Return the [x, y] coordinate for the center point of the cell that contains the specified text.  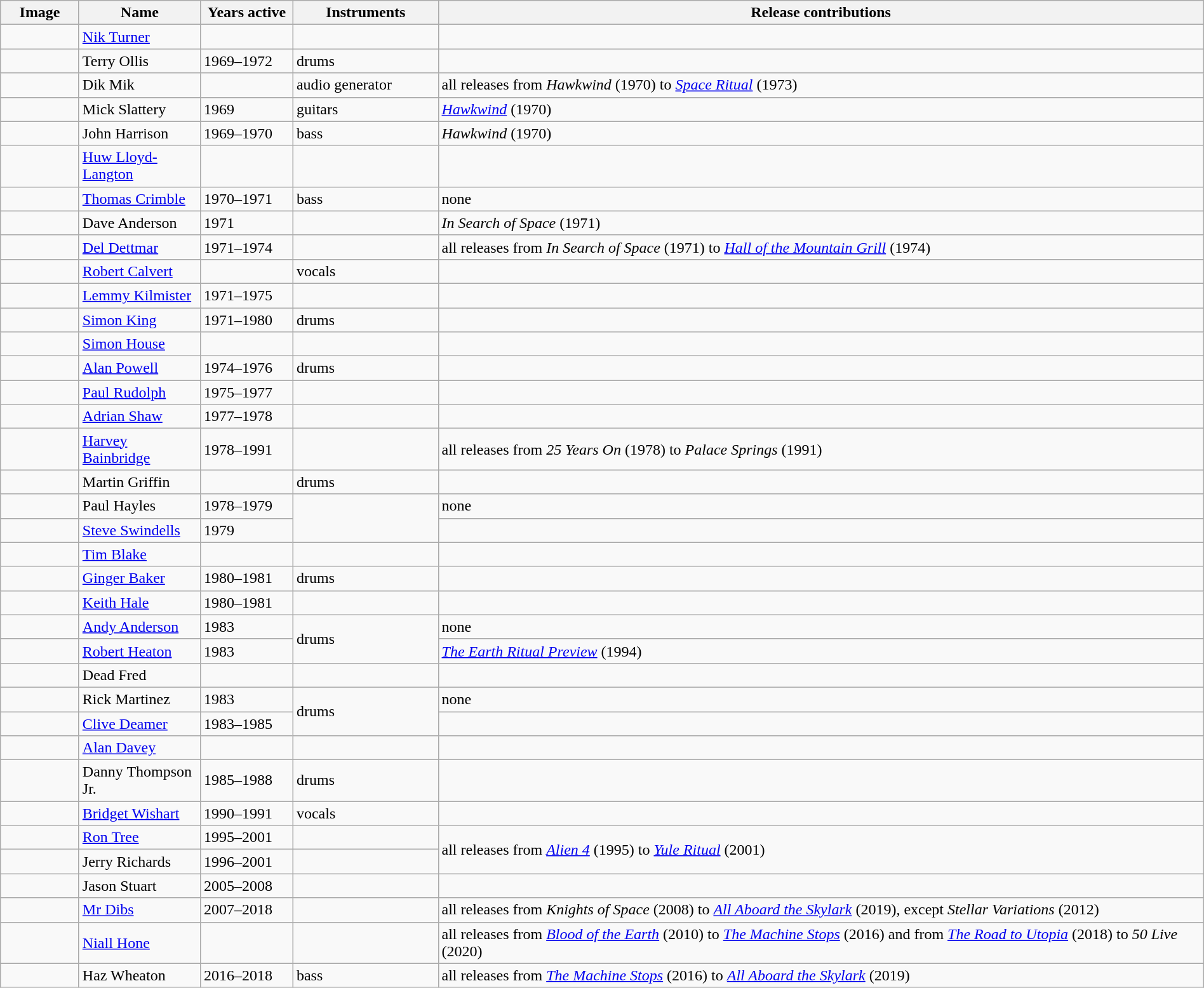
1978–1991 [246, 450]
1995–2001 [246, 838]
Niall Hone [140, 942]
Dead Fred [140, 675]
Years active [246, 13]
1985–1988 [246, 781]
Dave Anderson [140, 223]
Dik Mik [140, 85]
audio generator [366, 85]
Danny Thompson Jr. [140, 781]
1971–1980 [246, 319]
Rick Martinez [140, 699]
all releases from Hawkwind (1970) to Space Ritual (1973) [820, 85]
Name [140, 13]
1969–1970 [246, 133]
Del Dettmar [140, 247]
1971–1975 [246, 295]
Robert Heaton [140, 651]
Robert Calvert [140, 271]
Lemmy Kilmister [140, 295]
1979 [246, 530]
all releases from In Search of Space (1971) to Hall of the Mountain Grill (1974) [820, 247]
Paul Hayles [140, 506]
1974–1976 [246, 368]
Haz Wheaton [140, 975]
1978–1979 [246, 506]
Keith Hale [140, 603]
Terry Ollis [140, 61]
Simon King [140, 319]
guitars [366, 109]
1969 [246, 109]
Adrian Shaw [140, 417]
1990–1991 [246, 813]
Image [40, 13]
Alan Powell [140, 368]
Andy Anderson [140, 627]
1983–1985 [246, 723]
all releases from Knights of Space (2008) to All Aboard the Skylark (2019), except Stellar Variations (2012) [820, 910]
Jerry Richards [140, 862]
Jason Stuart [140, 886]
1996–2001 [246, 862]
Harvey Bainbridge [140, 450]
1975–1977 [246, 392]
all releases from Alien 4 (1995) to Yule Ritual (2001) [820, 850]
Paul Rudolph [140, 392]
Martin Griffin [140, 482]
Mick Slattery [140, 109]
In Search of Space (1971) [820, 223]
all releases from 25 Years On (1978) to Palace Springs (1991) [820, 450]
Steve Swindells [140, 530]
Huw Lloyd-Langton [140, 166]
1969–1972 [246, 61]
1971 [246, 223]
Bridget Wishart [140, 813]
Clive Deamer [140, 723]
all releases from Blood of the Earth (2010) to The Machine Stops (2016) and from The Road to Utopia (2018) to 50 Live (2020) [820, 942]
Mr Dibs [140, 910]
2007–2018 [246, 910]
Release contributions [820, 13]
Simon House [140, 344]
Thomas Crimble [140, 199]
Alan Davey [140, 748]
John Harrison [140, 133]
1970–1971 [246, 199]
all releases from The Machine Stops (2016) to All Aboard the Skylark (2019) [820, 975]
2016–2018 [246, 975]
1971–1974 [246, 247]
Instruments [366, 13]
The Earth Ritual Preview (1994) [820, 651]
Tim Blake [140, 554]
2005–2008 [246, 886]
Ginger Baker [140, 578]
Nik Turner [140, 37]
1977–1978 [246, 417]
Ron Tree [140, 838]
